Provide the [x, y] coordinate of the cell's center where the given text is located.  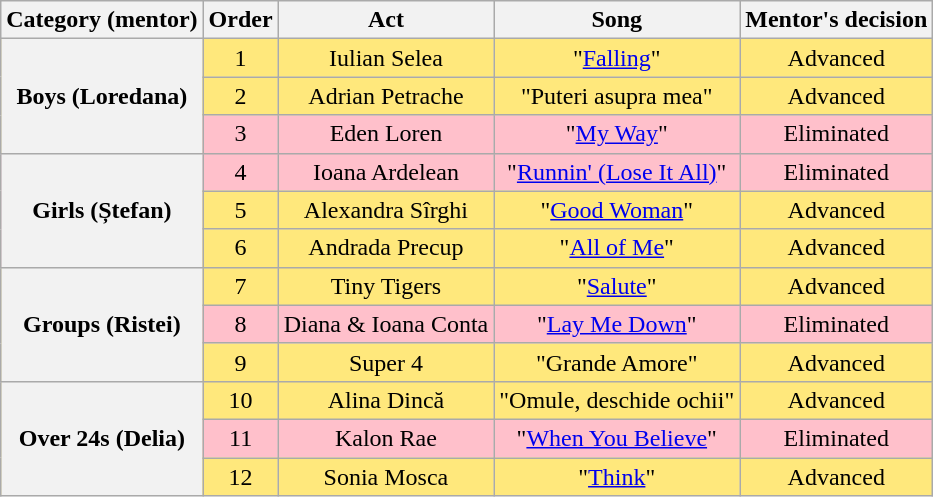
"Omule, deschide ochii" [617, 400]
Category (mentor) [102, 20]
7 [240, 286]
Diana & Ioana Conta [386, 324]
"Puteri asupra mea" [617, 96]
Order [240, 20]
"Runnin' (Lose It All)" [617, 172]
Adrian Petrache [386, 96]
Mentor's decision [836, 20]
5 [240, 210]
Kalon Rae [386, 438]
"All of Me" [617, 248]
Song [617, 20]
"Think" [617, 477]
"When You Believe" [617, 438]
"My Way" [617, 134]
12 [240, 477]
"Salute" [617, 286]
Eden Loren [386, 134]
10 [240, 400]
Groups (Ristei) [102, 324]
Super 4 [386, 362]
1 [240, 58]
3 [240, 134]
11 [240, 438]
"Grande Amore" [617, 362]
"Good Woman" [617, 210]
Sonia Mosca [386, 477]
"Falling" [617, 58]
Iulian Selea [386, 58]
Ioana Ardelean [386, 172]
Boys (Loredana) [102, 96]
4 [240, 172]
2 [240, 96]
6 [240, 248]
"Lay Me Down" [617, 324]
8 [240, 324]
Alexandra Sîrghi [386, 210]
Alina Dincă [386, 400]
Girls (Ștefan) [102, 210]
Act [386, 20]
Andrada Precup [386, 248]
9 [240, 362]
Tiny Tigers [386, 286]
Over 24s (Delia) [102, 438]
